Capture the cell that displays the provided text and extract its [x, y] central coordinate. 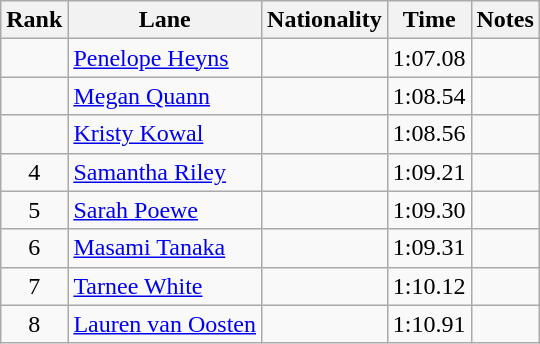
8 [34, 324]
Time [429, 20]
1:08.56 [429, 134]
1:10.12 [429, 286]
1:09.30 [429, 210]
Rank [34, 20]
Masami Tanaka [165, 248]
Samantha Riley [165, 172]
Notes [505, 20]
Lane [165, 20]
Megan Quann [165, 96]
5 [34, 210]
Lauren van Oosten [165, 324]
6 [34, 248]
Nationality [325, 20]
Tarnee White [165, 286]
1:09.21 [429, 172]
1:10.91 [429, 324]
Penelope Heyns [165, 58]
Sarah Poewe [165, 210]
4 [34, 172]
1:08.54 [429, 96]
7 [34, 286]
1:09.31 [429, 248]
Kristy Kowal [165, 134]
1:07.08 [429, 58]
